Identify which cell holds the provided text, then report its (X, Y) central coordinate. 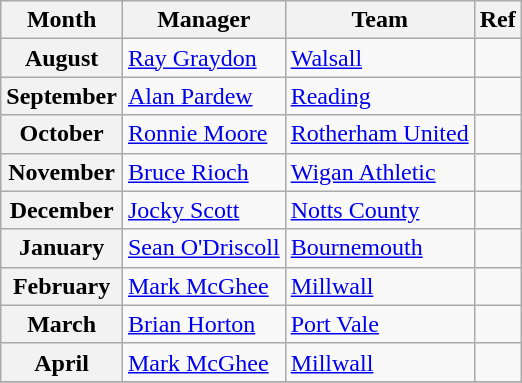
January (62, 248)
Month (62, 20)
August (62, 58)
Jocky Scott (204, 210)
Walsall (380, 58)
March (62, 324)
Alan Pardew (204, 96)
December (62, 210)
Ronnie Moore (204, 134)
Port Vale (380, 324)
Reading (380, 96)
October (62, 134)
Ray Graydon (204, 58)
February (62, 286)
Manager (204, 20)
Notts County (380, 210)
November (62, 172)
September (62, 96)
Sean O'Driscoll (204, 248)
Bruce Rioch (204, 172)
Team (380, 20)
Rotherham United (380, 134)
April (62, 362)
Wigan Athletic (380, 172)
Bournemouth (380, 248)
Brian Horton (204, 324)
Ref (498, 20)
